Find where the given text appears and provide that cell's center as (x, y) coordinate. 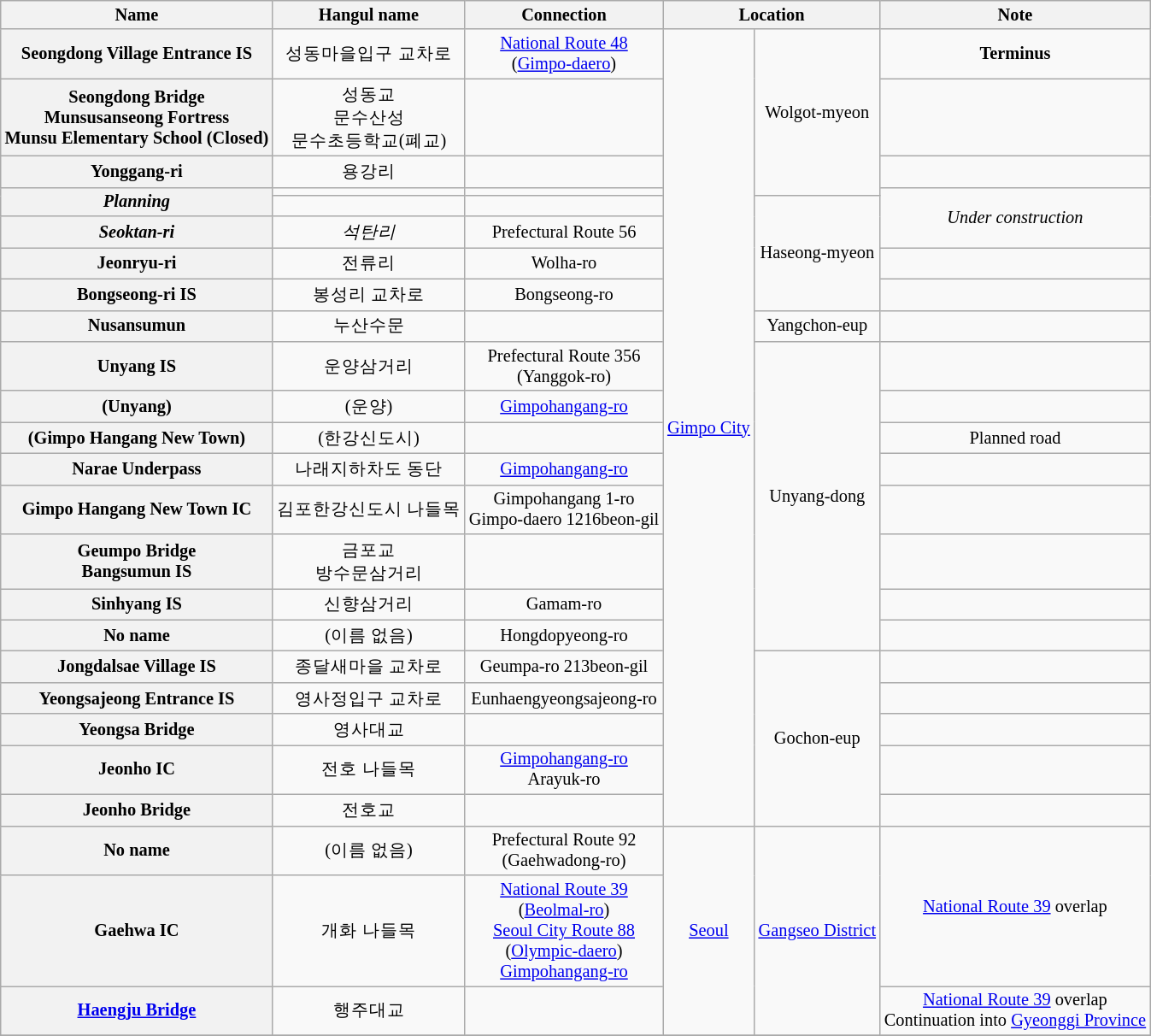
Jongdalsae Village IS (137, 667)
Gamam-ro (564, 603)
Wolha-ro (564, 263)
Yonggang-ri (137, 171)
전호 나들목 (369, 769)
김포한강신도시 나들목 (369, 509)
Gochon-eup (817, 739)
National Route 39 overlap (1015, 906)
Gimpo City (709, 427)
금포교방수문삼거리 (369, 562)
Seoktan-ri (137, 233)
National Route 39 overlapContinuation into Gyeonggi Province (1015, 1010)
Unyang-dong (817, 496)
Nusansumun (137, 327)
Unyang IS (137, 366)
Eunhaengyeongsajeong-ro (564, 698)
전호교 (369, 810)
Planning (137, 202)
Bongseong-ro (564, 294)
Yeongsa Bridge (137, 730)
Note (1015, 15)
Under construction (1015, 217)
Seongdong Village Entrance IS (137, 54)
Prefectural Route 56 (564, 233)
누산수문 (369, 327)
Bongseong-ri IS (137, 294)
성동마을입구 교차로 (369, 54)
Gimpo Hangang New Town IC (137, 509)
용강리 (369, 171)
(운양) (369, 407)
Terminus (1015, 54)
Haengju Bridge (137, 1010)
Hangul name (369, 15)
Jeonho IC (137, 769)
Connection (564, 15)
(Unyang) (137, 407)
Seoul (709, 930)
Jeonho Bridge (137, 810)
봉성리 교차로 (369, 294)
나래지하차도 동단 (369, 468)
성동교문수산성문수초등학교(폐교) (369, 118)
Gimpohangang-roArayuk-ro (564, 769)
종달새마을 교차로 (369, 667)
Gaehwa IC (137, 930)
Prefectural Route 356(Yanggok-ro) (564, 366)
National Route 39(Beolmal-ro)Seoul City Route 88(Olympic-daero)Gimpohangang-ro (564, 930)
Prefectural Route 92(Gaehwadong-ro) (564, 851)
(Gimpo Hangang New Town) (137, 438)
개화 나들목 (369, 930)
운양삼거리 (369, 366)
Haseong-myeon (817, 253)
National Route 48(Gimpo-daero) (564, 54)
Geumpo BridgeBangsumun IS (137, 562)
영사정입구 교차로 (369, 698)
전류리 (369, 263)
Hongdopyeong-ro (564, 636)
Yangchon-eup (817, 327)
Gangseo District (817, 930)
영사대교 (369, 730)
Narae Underpass (137, 468)
신향삼거리 (369, 603)
Geumpa-ro 213beon-gil (564, 667)
석탄리 (369, 233)
행주대교 (369, 1010)
Location (772, 15)
Seongdong BridgeMunsusanseong FortressMunsu Elementary School (Closed) (137, 118)
Jeonryu-ri (137, 263)
Name (137, 15)
Yeongsajeong Entrance IS (137, 698)
(한강신도시) (369, 438)
Planned road (1015, 438)
Wolgot-myeon (817, 113)
Sinhyang IS (137, 603)
Gimpohangang 1-roGimpo-daero 1216beon-gil (564, 509)
